Determine the (x, y) coordinate at the center of the cell enclosing the given text.  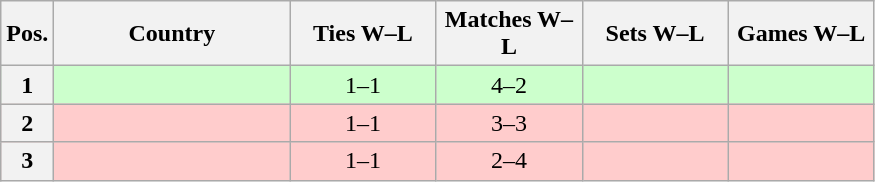
Sets W–L (655, 34)
2 (28, 123)
Ties W–L (363, 34)
4–2 (509, 85)
2–4 (509, 161)
Country (172, 34)
Matches W–L (509, 34)
Games W–L (801, 34)
3–3 (509, 123)
1 (28, 85)
3 (28, 161)
Pos. (28, 34)
